Search for the cell housing the specified text and yield its [X, Y] center coordinate. 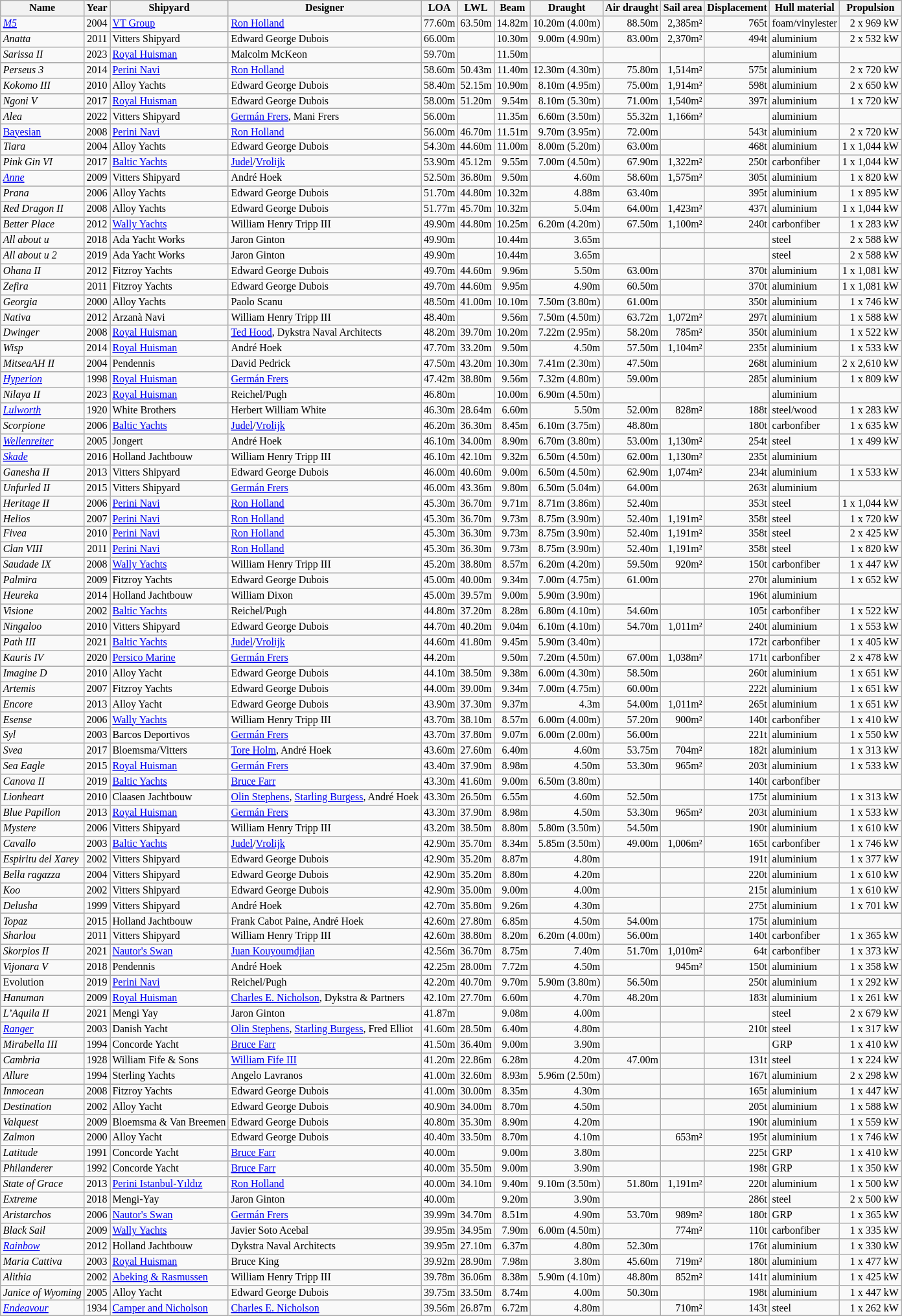
Sharlou [43, 936]
39.75m [439, 1293]
Canova II [43, 782]
Bayesian [43, 132]
Year [97, 8]
1 x 317 kW [871, 1030]
468t [737, 147]
Persico Marine [170, 658]
Air draught [632, 8]
52.15m [476, 86]
196t [737, 596]
58.40m [439, 86]
10.25m [513, 225]
785m² [683, 333]
719m² [683, 1262]
Vijonara V [43, 967]
40.20m [476, 627]
105t [737, 612]
Zalmon [43, 1138]
steel/wood [805, 410]
598t [737, 86]
1,166m² [683, 117]
Delusha [43, 906]
33.20m [476, 349]
1 x 350 kW [871, 1169]
6.00m (2.00m) [566, 735]
494t [737, 39]
Saudade IX [43, 565]
Camper and Nicholson [170, 1308]
40.80m [439, 1122]
1,322m² [683, 163]
Nilaya II [43, 395]
56.50m [632, 983]
704m² [683, 751]
Syl [43, 735]
Cambria [43, 1060]
6.55m [513, 797]
49.00m [632, 844]
39.56m [439, 1308]
1,010m² [683, 952]
42.70m [439, 906]
765t [737, 23]
44.10m [439, 673]
1 x 701 kW [871, 906]
Blue Papillon [43, 813]
60.00m [632, 689]
1 x 373 kW [871, 952]
1,006m² [683, 844]
12.30m (4.30m) [566, 70]
6.90m (4.50m) [566, 395]
L’Aquila II [43, 1014]
46.30m [439, 410]
45.70m [476, 209]
11.00m [513, 147]
Black Sail [43, 1230]
7.20m (4.50m) [566, 658]
11.40m [513, 70]
110t [737, 1230]
275t [737, 906]
6.60m (3.50m) [566, 117]
Heritage II [43, 503]
6.50m (5.04m) [566, 488]
53.90m [439, 163]
5.90m (3.90m) [566, 596]
297t [737, 317]
Skade [43, 457]
77.60m [439, 23]
215t [737, 890]
59.50m [632, 565]
2,370m² [683, 39]
Germán Frers, Mani Frers [325, 117]
35.80m [476, 906]
Red Dragon II [43, 209]
7.00m (4.50m) [566, 163]
10.00m [513, 395]
210t [737, 1030]
27.70m [476, 999]
Philanderer [43, 1169]
Paolo Scanu [325, 302]
Extreme [43, 1199]
920m² [683, 565]
9.10m (3.50m) [566, 1184]
Kokomo III [43, 86]
1 x 261 kW [871, 999]
Palmira [43, 581]
8.34m [513, 844]
47.70m [439, 349]
7.32m (4.80m) [566, 380]
27.80m [476, 921]
9.00m (4.90m) [566, 39]
4.3m [566, 704]
Unfurled II [43, 488]
9.04m [513, 627]
Destination [43, 1107]
1 x 809 kW [871, 380]
54.30m [439, 147]
40.70m [476, 983]
7.50m (3.80m) [566, 302]
53.00m [632, 441]
State of Grace [43, 1184]
Olin Stephens, Starling Burgess, André Hoek [325, 797]
Helios [43, 519]
Propulsion [871, 8]
35.30m [476, 1122]
2 x 298 kW [871, 1076]
59.00m [632, 380]
Bruce King [325, 1262]
Sea Eagle [43, 767]
Wisp [43, 349]
1,514m² [683, 70]
1,100m² [683, 225]
1992 [97, 1169]
Sail area [683, 8]
2 x 969 kW [871, 23]
6.70m (3.80m) [566, 441]
265t [737, 704]
53.70m [632, 1215]
2022 [97, 117]
2 x 650 kW [871, 86]
543t [737, 132]
41.20m [439, 1060]
1 x 405 kW [871, 643]
Angelo Lavranos [325, 1076]
9.37m [513, 704]
Skorpios II [43, 952]
8.71m (3.86m) [566, 503]
66.00m [439, 39]
8.10m (5.30m) [566, 101]
9.20m [513, 1199]
Clan VIII [43, 549]
37.30m [476, 704]
51.20m [476, 101]
8.45m [513, 426]
1 x 377 kW [871, 859]
Sarissa II [43, 54]
270t [737, 581]
Tiara [43, 147]
59.70m [439, 54]
9.45m [513, 643]
35.00m [476, 890]
9.08m [513, 1014]
63.50m [476, 23]
34.95m [476, 1230]
7.98m [513, 1262]
Name [43, 8]
9.96m [513, 271]
6.10m (4.10m) [566, 627]
1 x 262 kW [871, 1308]
27.10m [476, 1246]
62.00m [632, 457]
Mengi-Yay [170, 1199]
39.57m [476, 596]
54.60m [632, 612]
Hull material [805, 8]
182t [737, 751]
41.87m [439, 1014]
8.00m (5.20m) [566, 147]
Encore [43, 704]
1,038m² [683, 658]
8.75m [513, 952]
All about u 2 [43, 256]
Svea [43, 751]
LOA [439, 8]
Latitude [43, 1153]
foam/vinylester [805, 23]
47.42m [439, 380]
Displacement [737, 8]
167t [737, 1076]
Hyperion [43, 380]
Scorpione [43, 426]
Pink Gin VI [43, 163]
30.00m [476, 1091]
188t [737, 410]
2 x 478 kW [871, 658]
2020 [97, 658]
1 x 425 kW [871, 1277]
2016 [97, 457]
Zefira [43, 286]
Sterling Yachts [170, 1076]
Malcolm McKeon [325, 54]
54.70m [632, 627]
Evolution [43, 983]
1991 [97, 1153]
10.10m [513, 302]
28.90m [476, 1262]
43.90m [439, 704]
Ranger [43, 1030]
51.77m [439, 209]
5.80m (3.50m) [566, 828]
6.20m (4.00m) [566, 936]
6.72m [513, 1308]
Bloemsma/Vitters [170, 751]
Inmocean [43, 1091]
Topaz [43, 921]
774m² [683, 1230]
5.85m (3.50m) [566, 844]
14.82m [513, 23]
36.80m [476, 178]
34.10m [476, 1184]
10.90m [513, 86]
1,914m² [683, 86]
1934 [97, 1308]
51.80m [632, 1184]
221t [737, 735]
40.60m [476, 472]
9.26m [513, 906]
50.30m [632, 1293]
35.70m [476, 844]
Koo [43, 890]
Janice of Wyoming [43, 1293]
46.80m [439, 395]
260t [737, 673]
57.20m [632, 720]
43.60m [439, 751]
David Pedrick [325, 364]
7.22m (2.95m) [566, 333]
58.50m [632, 673]
Anne [43, 178]
8.20m [513, 936]
75.00m [632, 86]
47.00m [632, 1060]
9.32m [513, 457]
6.10m (3.75m) [566, 426]
1 x 550 kW [871, 735]
Endeavour [43, 1308]
67.50m [632, 225]
43.36m [476, 488]
141t [737, 1277]
575t [737, 70]
39.99m [439, 1215]
8.93m [513, 1076]
39.00m [476, 689]
8.87m [513, 859]
67.00m [632, 658]
1 x 559 kW [871, 1122]
41.50m [439, 1045]
5.90m (3.40m) [566, 643]
Aristarchos [43, 1215]
William Fife & Sons [170, 1060]
45.20m [439, 565]
VT Group [170, 23]
Cavallo [43, 844]
53.75m [632, 751]
5.90m (3.80m) [566, 983]
11.50m [513, 54]
353t [737, 503]
1 x 330 kW [871, 1246]
58.20m [632, 333]
42.20m [439, 983]
9.07m [513, 735]
Barcos Deportivos [170, 735]
8.35m [513, 1091]
1 x 358 kW [871, 967]
Bella ragazza [43, 875]
Maria Cattiva [43, 1262]
191t [737, 859]
39.92m [439, 1262]
2 x 532 kW [871, 39]
72.00m [632, 132]
35.50m [476, 1169]
34.70m [476, 1215]
6.00m (4.00m) [566, 720]
Bloemsma & Van Breemen [170, 1122]
37.80m [476, 735]
1 x 224 kW [871, 1060]
52.00m [632, 410]
Dwinger [43, 333]
48.40m [439, 317]
2 x 2,610 kW [871, 364]
7.72m [513, 967]
44.20m [439, 658]
7.50m (4.50m) [566, 317]
Alea [43, 117]
Visione [43, 612]
1 x 500 kW [871, 1184]
Rainbow [43, 1246]
88.50m [632, 23]
989m² [683, 1215]
Wellenreiter [43, 441]
Dykstra Naval Architects [325, 1246]
2,385m² [683, 23]
62.90m [632, 472]
41.80m [476, 643]
171t [737, 658]
225t [737, 1153]
1 x 553 kW [871, 627]
Frank Cabot Paine, André Hoek [325, 921]
172t [737, 643]
Ohana II [43, 271]
45.60m [632, 1262]
9.54m [513, 101]
Path III [43, 643]
Arzanà Navi [170, 317]
54.50m [632, 828]
Ganesha II [43, 472]
4.70m [566, 999]
Mirabella III [43, 1045]
50.43m [476, 70]
6.37m [513, 1246]
8.10m (4.95m) [566, 86]
67.90m [632, 163]
39.78m [439, 1277]
M5 [43, 23]
5.04m [566, 209]
75.80m [632, 70]
828m² [683, 410]
1999 [97, 906]
26.50m [476, 797]
195t [737, 1138]
Abeking & Rasmussen [170, 1277]
131t [737, 1060]
2 x 425 kW [871, 534]
Imagine D [43, 673]
All about u [43, 240]
LWL [476, 8]
43.40m [439, 767]
36.06m [476, 1277]
11.51m [513, 132]
2 x 500 kW [871, 1199]
38.10m [476, 720]
Kauris IV [43, 658]
22.86m [476, 1060]
Jongert [170, 441]
MitseaAH II [43, 364]
234t [737, 472]
1 x 335 kW [871, 1230]
Danish Yacht [170, 1030]
26.87m [476, 1308]
Better Place [43, 225]
395t [737, 194]
Artemis [43, 689]
46.20m [439, 426]
Ningaloo [43, 627]
Prana [43, 194]
1,540m² [683, 101]
48.50m [439, 302]
Hanuman [43, 999]
1 x 895 kW [871, 194]
Alithia [43, 1277]
1928 [97, 1060]
45.12m [476, 163]
8.38m [513, 1277]
28.64m [476, 410]
268t [737, 364]
9.95m [513, 286]
1,072m² [683, 317]
710m² [683, 1308]
7.41m (2.30m) [566, 364]
6.28m [513, 1060]
40.40m [439, 1138]
4.88m [566, 194]
63.40m [632, 194]
6.00m (4.30m) [566, 673]
286t [737, 1199]
William Fife III [325, 1060]
6.85m [513, 921]
Valquest [43, 1122]
1920 [97, 410]
36.40m [476, 1045]
437t [737, 209]
Georgia [43, 302]
263t [737, 488]
Ted Hood, Dykstra Naval Architects [325, 333]
10.20m (4.00m) [566, 23]
Olin Stephens, Starling Burgess, Fred Elliot [325, 1030]
6.80m (4.10m) [566, 612]
Ngoni V [43, 101]
4.10m [566, 1138]
42.56m [439, 952]
1 x 635 kW [871, 426]
58.00m [439, 101]
Mengi Yay [170, 1014]
9.70m (3.95m) [566, 132]
1 x 499 kW [871, 441]
63.72m [632, 317]
Charles E. Nicholson [325, 1308]
Beam [513, 8]
900m² [683, 720]
1,074m² [683, 472]
7.90m [513, 1230]
183t [737, 999]
9.70m [513, 983]
9.71m [513, 503]
8.74m [513, 1293]
28.50m [476, 1030]
Perini Istanbul-Yıldız [170, 1184]
222t [737, 689]
39.70m [476, 333]
5.90m (4.10m) [566, 1277]
Mystere [43, 828]
Perseus 3 [43, 70]
143t [737, 1308]
64t [737, 952]
1998 [97, 380]
254t [737, 441]
9.40m [513, 1184]
10.20m [513, 333]
83.00m [632, 39]
Lulworth [43, 410]
32.60m [476, 1076]
28.00m [476, 967]
653m² [683, 1138]
7.40m [566, 952]
5.96m (2.50m) [566, 1076]
205t [737, 1107]
Heureka [43, 596]
40.90m [439, 1107]
Esense [43, 720]
1 x 292 kW [871, 983]
1,104m² [683, 349]
Shipyard [170, 8]
Tore Holm, André Hoek [325, 751]
White Brothers [170, 410]
176t [737, 1246]
44.70m [439, 627]
6.00m (4.50m) [566, 1230]
57.50m [632, 349]
Allure [43, 1076]
Charles E. Nicholson, Dykstra & Partners [325, 999]
1,423m² [683, 209]
William Dixon [325, 596]
37.20m [476, 612]
46.70m [476, 132]
52.30m [632, 1246]
9.38m [513, 673]
Juan Kouyoumdjian [325, 952]
Anatta [43, 39]
8.51m [513, 1215]
305t [737, 178]
27.60m [476, 751]
852m² [683, 1277]
397t [737, 101]
1 x 652 kW [871, 581]
11.35m [513, 117]
Espiritu del Xarey [43, 859]
Nativa [43, 317]
Herbert William White [325, 410]
Lionheart [43, 797]
Javier Soto Acebal [325, 1230]
71.00m [632, 101]
44.00m [439, 689]
42.25m [439, 967]
6.50m (3.80m) [566, 782]
Claasen Jachtbouw [170, 797]
9.80m [513, 488]
1,575m² [683, 178]
9.55m [513, 163]
Fivea [43, 534]
1 x 477 kW [871, 1262]
Designer [325, 8]
945m² [683, 967]
285t [737, 380]
60.50m [632, 286]
55.32m [632, 117]
8.28m [513, 612]
2 x 679 kW [871, 1014]
Draught [566, 8]
